Capture the cell that displays the provided text and extract its (x, y) central coordinate. 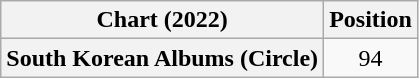
South Korean Albums (Circle) (162, 58)
94 (371, 58)
Chart (2022) (162, 20)
Position (371, 20)
